Capture the cell that displays the provided text and extract its [x, y] central coordinate. 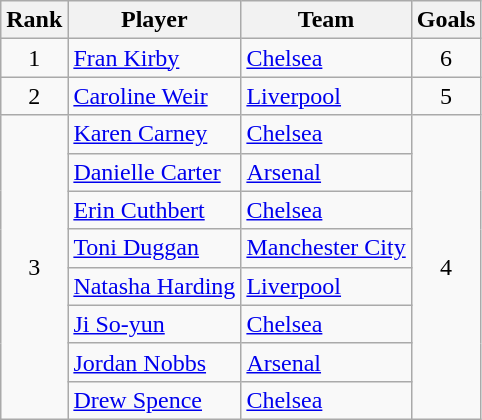
4 [446, 267]
Jordan Nobbs [154, 362]
Natasha Harding [154, 286]
6 [446, 58]
3 [34, 267]
Manchester City [326, 248]
5 [446, 96]
Drew Spence [154, 400]
1 [34, 58]
Player [154, 20]
Rank [34, 20]
Goals [446, 20]
Fran Kirby [154, 58]
Danielle Carter [154, 172]
Ji So-yun [154, 324]
Caroline Weir [154, 96]
2 [34, 96]
Team [326, 20]
Karen Carney [154, 134]
Toni Duggan [154, 248]
Erin Cuthbert [154, 210]
